Detect which cell encompasses the target text, then output its (X, Y) center coordinate. 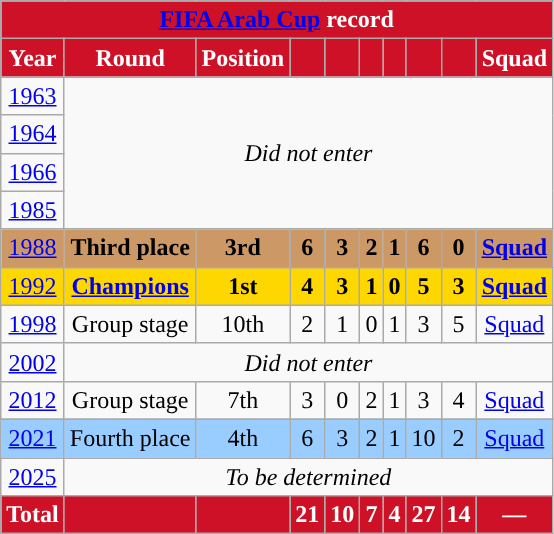
1966 (33, 172)
1st (243, 286)
Position (243, 58)
FIFA Arab Cup record (277, 20)
27 (424, 515)
Year (33, 58)
21 (308, 515)
4th (243, 438)
1988 (33, 248)
Round (130, 58)
Champions (130, 286)
2021 (33, 438)
Third place (130, 248)
7 (372, 515)
14 (458, 515)
Fourth place (130, 438)
3rd (243, 248)
2002 (33, 362)
2012 (33, 400)
Total (33, 515)
2025 (33, 477)
1998 (33, 324)
— (514, 515)
1985 (33, 210)
1963 (33, 96)
1992 (33, 286)
To be determined (308, 477)
7th (243, 400)
10th (243, 324)
1964 (33, 134)
